Find where the given text appears and provide that cell's center as [X, Y] coordinate. 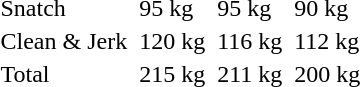
116 kg [250, 41]
120 kg [172, 41]
